Output the (x, y) coordinate of the center of the cell containing the given text.  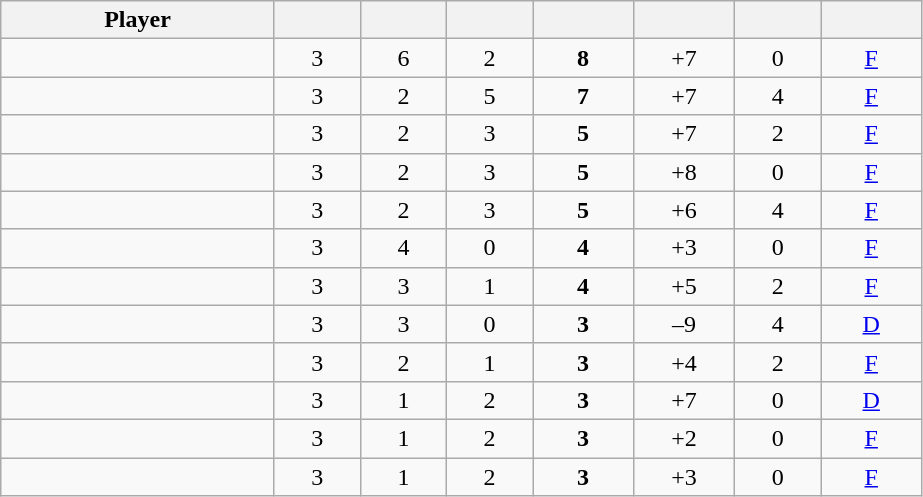
7 (582, 96)
6 (403, 58)
–9 (684, 324)
+8 (684, 172)
+2 (684, 438)
+5 (684, 286)
+4 (684, 362)
8 (582, 58)
+6 (684, 210)
Player (138, 20)
